Provide the [X, Y] coordinate of the cell's center where the given text is located.  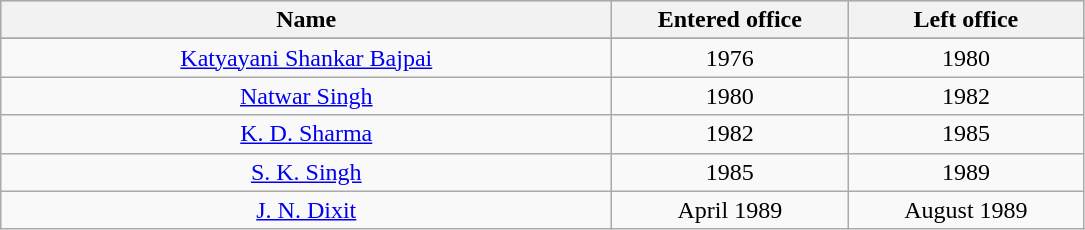
Katyayani Shankar Bajpai [306, 58]
Left office [966, 20]
April 1989 [730, 210]
Name [306, 20]
1976 [730, 58]
S. K. Singh [306, 172]
J. N. Dixit [306, 210]
Natwar Singh [306, 96]
K. D. Sharma [306, 134]
1989 [966, 172]
August 1989 [966, 210]
Entered office [730, 20]
